Search for the cell housing the specified text and yield its [x, y] center coordinate. 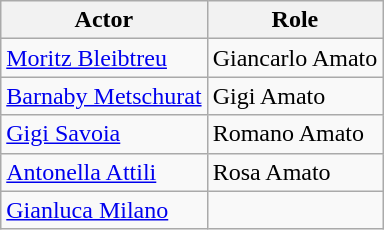
Gigi Amato [295, 96]
Romano Amato [295, 134]
Barnaby Metschurat [104, 96]
Gianluca Milano [104, 210]
Antonella Attili [104, 172]
Actor [104, 20]
Giancarlo Amato [295, 58]
Moritz Bleibtreu [104, 58]
Gigi Savoia [104, 134]
Role [295, 20]
Rosa Amato [295, 172]
